Find where the given text appears and provide that cell's center as [x, y] coordinate. 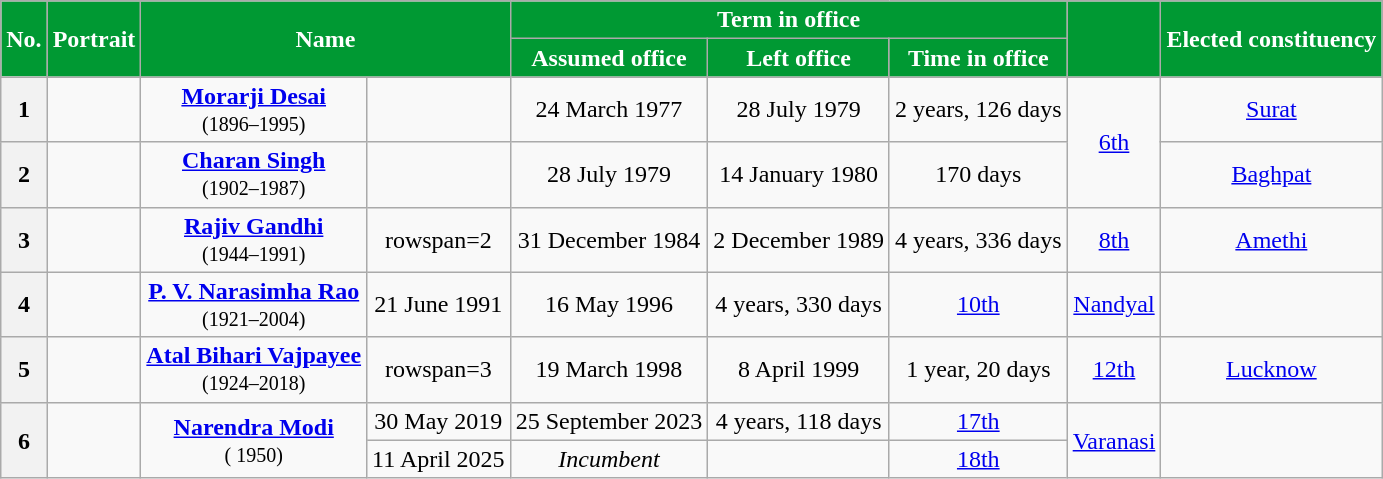
30 May 2019 [439, 421]
No. [24, 39]
11 April 2025 [439, 459]
31 December 1984 [609, 240]
4 years, 330 days [799, 304]
1 year, 20 days [978, 370]
6 [24, 440]
rowspan=3 [439, 370]
3 [24, 240]
5 [24, 370]
Left office [799, 58]
Rajiv Gandhi(1944–1991) [254, 240]
8th [1114, 240]
Time in office [978, 58]
18th [978, 459]
4 years, 118 days [799, 421]
P. V. Narasimha Rao(1921–2004) [254, 304]
10th [978, 304]
4 [24, 304]
24 March 1977 [609, 110]
Narendra Modi( 1950) [254, 440]
Name [326, 39]
Elected constituency [1272, 39]
Portrait [94, 39]
Charan Singh(1902–1987) [254, 174]
6th [1114, 142]
Varanasi [1114, 440]
Term in office [788, 20]
8 April 1999 [799, 370]
16 May 1996 [609, 304]
14 January 1980 [799, 174]
25 September 2023 [609, 421]
Atal Bihari Vajpayee(1924–2018) [254, 370]
21 June 1991 [439, 304]
4 years, 336 days [978, 240]
Morarji Desai(1896–1995) [254, 110]
12th [1114, 370]
17th [978, 421]
2 [24, 174]
Incumbent [609, 459]
19 March 1998 [609, 370]
Lucknow [1272, 370]
Assumed office [609, 58]
2 December 1989 [799, 240]
1 [24, 110]
2 years, 126 days [978, 110]
rowspan=2 [439, 240]
Nandyal [1114, 304]
170 days [978, 174]
Baghpat [1272, 174]
Amethi [1272, 240]
Surat [1272, 110]
